Return the (X, Y) coordinate for the center point of the cell that contains the specified text.  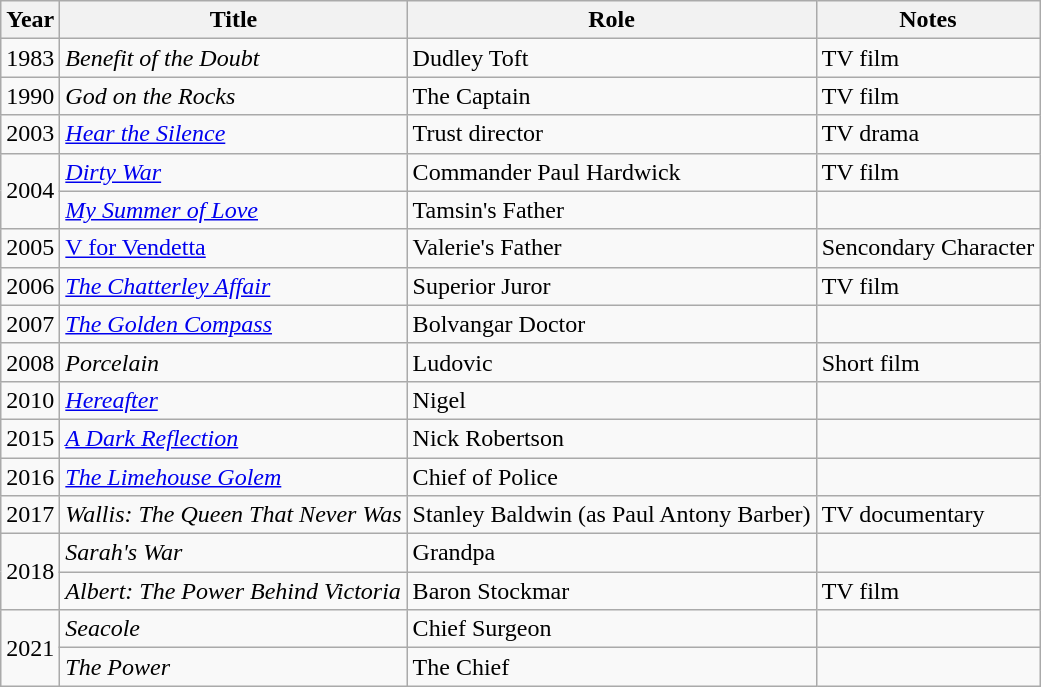
God on the Rocks (234, 96)
1983 (30, 58)
2004 (30, 191)
The Chief (612, 667)
2007 (30, 324)
Nigel (612, 400)
Grandpa (612, 553)
Notes (928, 20)
Title (234, 20)
Superior Juror (612, 286)
Porcelain (234, 362)
Trust director (612, 134)
Commander Paul Hardwick (612, 172)
Sencondary Character (928, 248)
My Summer of Love (234, 210)
2017 (30, 515)
Valerie's Father (612, 248)
Wallis: The Queen That Never Was (234, 515)
2005 (30, 248)
2006 (30, 286)
2003 (30, 134)
Role (612, 20)
A Dark Reflection (234, 438)
Hereafter (234, 400)
Ludovic (612, 362)
2021 (30, 648)
The Captain (612, 96)
Hear the Silence (234, 134)
1990 (30, 96)
Benefit of the Doubt (234, 58)
Short film (928, 362)
Bolvangar Doctor (612, 324)
The Limehouse Golem (234, 477)
2010 (30, 400)
The Chatterley Affair (234, 286)
Baron Stockmar (612, 591)
2015 (30, 438)
2016 (30, 477)
Dirty War (234, 172)
2008 (30, 362)
Chief Surgeon (612, 629)
The Power (234, 667)
Year (30, 20)
V for Vendetta (234, 248)
Albert: The Power Behind Victoria (234, 591)
The Golden Compass (234, 324)
Tamsin's Father (612, 210)
2018 (30, 572)
Nick Robertson (612, 438)
TV drama (928, 134)
Chief of Police (612, 477)
TV documentary (928, 515)
Dudley Toft (612, 58)
Seacole (234, 629)
Sarah's War (234, 553)
Stanley Baldwin (as Paul Antony Barber) (612, 515)
